Capture the cell that displays the provided text and extract its [X, Y] central coordinate. 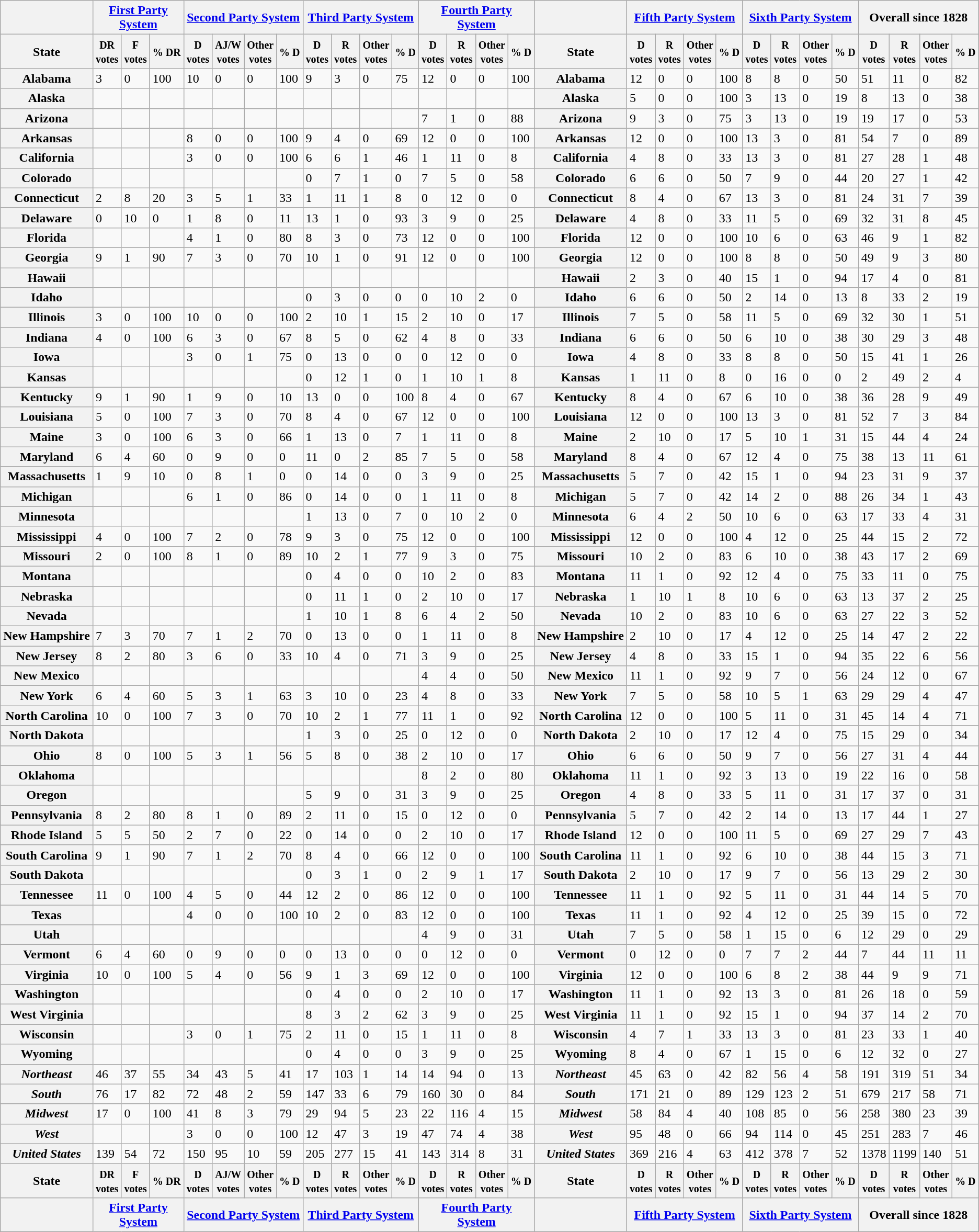
76 [107, 1094]
103 [346, 1074]
129 [757, 1094]
679 [873, 1094]
251 [873, 1134]
319 [904, 1074]
78 [290, 536]
412 [757, 1154]
277 [346, 1154]
1378 [873, 1154]
55 [166, 1074]
108 [757, 1114]
143 [432, 1154]
116 [461, 1114]
18 [904, 994]
205 [317, 1154]
369 [641, 1154]
191 [873, 1074]
258 [873, 1114]
378 [785, 1154]
74 [461, 1134]
73 [406, 238]
216 [669, 1154]
150 [198, 1154]
123 [785, 1094]
61 [965, 457]
35 [873, 656]
36 [873, 397]
1199 [904, 1154]
160 [432, 1094]
140 [936, 1154]
21 [669, 1094]
139 [107, 1154]
91 [406, 257]
380 [904, 1114]
314 [461, 1154]
217 [904, 1094]
283 [904, 1134]
53 [965, 118]
147 [317, 1094]
114 [785, 1134]
93 [406, 218]
171 [641, 1094]
